Determine the (X, Y) coordinate at the center of the cell enclosing the given text.  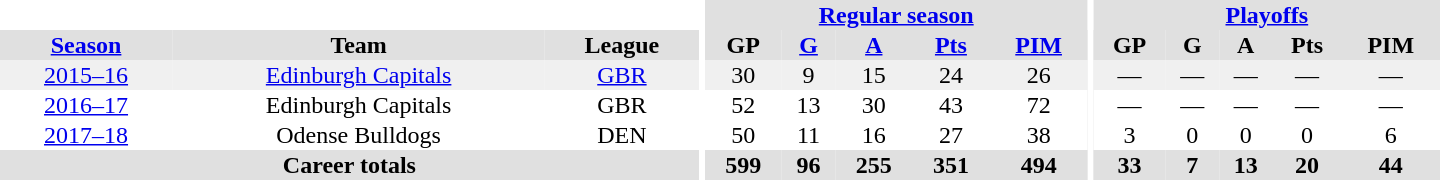
26 (1039, 75)
Regular season (896, 15)
27 (950, 135)
2017–18 (86, 135)
44 (1391, 165)
20 (1306, 165)
7 (1192, 165)
6 (1391, 135)
599 (744, 165)
33 (1130, 165)
Season (86, 45)
League (622, 45)
255 (874, 165)
15 (874, 75)
16 (874, 135)
Team (358, 45)
52 (744, 105)
3 (1130, 135)
38 (1039, 135)
72 (1039, 105)
351 (950, 165)
11 (808, 135)
2015–16 (86, 75)
Career totals (350, 165)
Playoffs (1267, 15)
494 (1039, 165)
9 (808, 75)
96 (808, 165)
DEN (622, 135)
Odense Bulldogs (358, 135)
24 (950, 75)
43 (950, 105)
2016–17 (86, 105)
50 (744, 135)
